Search for the cell housing the specified text and yield its (x, y) center coordinate. 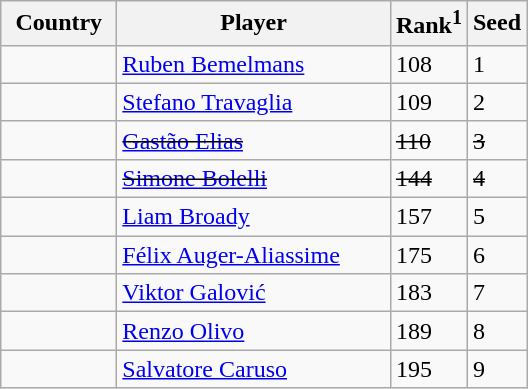
Simone Bolelli (254, 178)
1 (496, 64)
Viktor Galović (254, 293)
109 (428, 102)
Player (254, 24)
4 (496, 178)
157 (428, 217)
Liam Broady (254, 217)
183 (428, 293)
Stefano Travaglia (254, 102)
5 (496, 217)
110 (428, 140)
2 (496, 102)
195 (428, 369)
3 (496, 140)
144 (428, 178)
8 (496, 331)
Salvatore Caruso (254, 369)
9 (496, 369)
108 (428, 64)
175 (428, 255)
189 (428, 331)
7 (496, 293)
6 (496, 255)
Rank1 (428, 24)
Gastão Elias (254, 140)
Country (59, 24)
Félix Auger-Aliassime (254, 255)
Ruben Bemelmans (254, 64)
Seed (496, 24)
Renzo Olivo (254, 331)
